Extract the (X, Y) coordinate from the center of the cell holding the provided text.  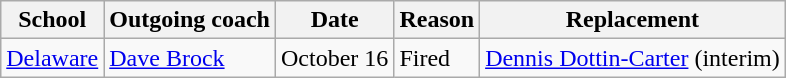
Outgoing coach (190, 20)
Fired (437, 58)
Reason (437, 20)
School (52, 20)
October 16 (335, 58)
Replacement (633, 20)
Date (335, 20)
Delaware (52, 58)
Dennis Dottin-Carter (interim) (633, 58)
Dave Brock (190, 58)
